From the cell containing the given text, extract its center point as (x, y) coordinate. 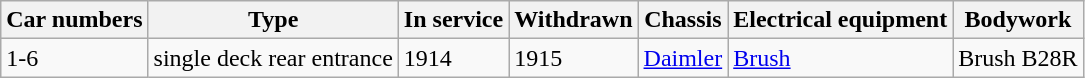
1915 (574, 58)
Electrical equipment (840, 20)
In service (453, 20)
Bodywork (1018, 20)
Type (273, 20)
Brush (840, 58)
Chassis (683, 20)
single deck rear entrance (273, 58)
1914 (453, 58)
Brush B28R (1018, 58)
Car numbers (74, 20)
Withdrawn (574, 20)
1-6 (74, 58)
Daimler (683, 58)
